Output the (x, y) coordinate of the center of the cell containing the given text.  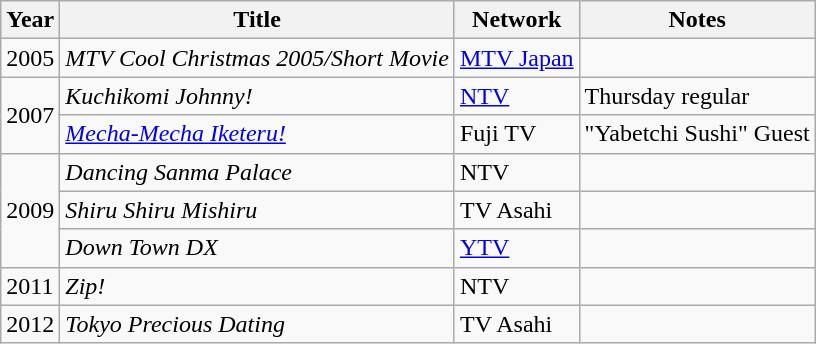
"Yabetchi Sushi" Guest (697, 134)
Network (516, 20)
Fuji TV (516, 134)
2005 (30, 58)
2007 (30, 115)
2011 (30, 286)
Year (30, 20)
2012 (30, 324)
Zip! (258, 286)
2009 (30, 210)
Dancing Sanma Palace (258, 172)
MTV Japan (516, 58)
MTV Cool Christmas 2005/Short Movie (258, 58)
Mecha-Mecha Iketeru! (258, 134)
Thursday regular (697, 96)
Shiru Shiru Mishiru (258, 210)
YTV (516, 248)
Notes (697, 20)
Kuchikomi Johnny! (258, 96)
Tokyo Precious Dating (258, 324)
Down Town DX (258, 248)
Title (258, 20)
